Determine the (X, Y) coordinate at the center of the cell enclosing the given text.  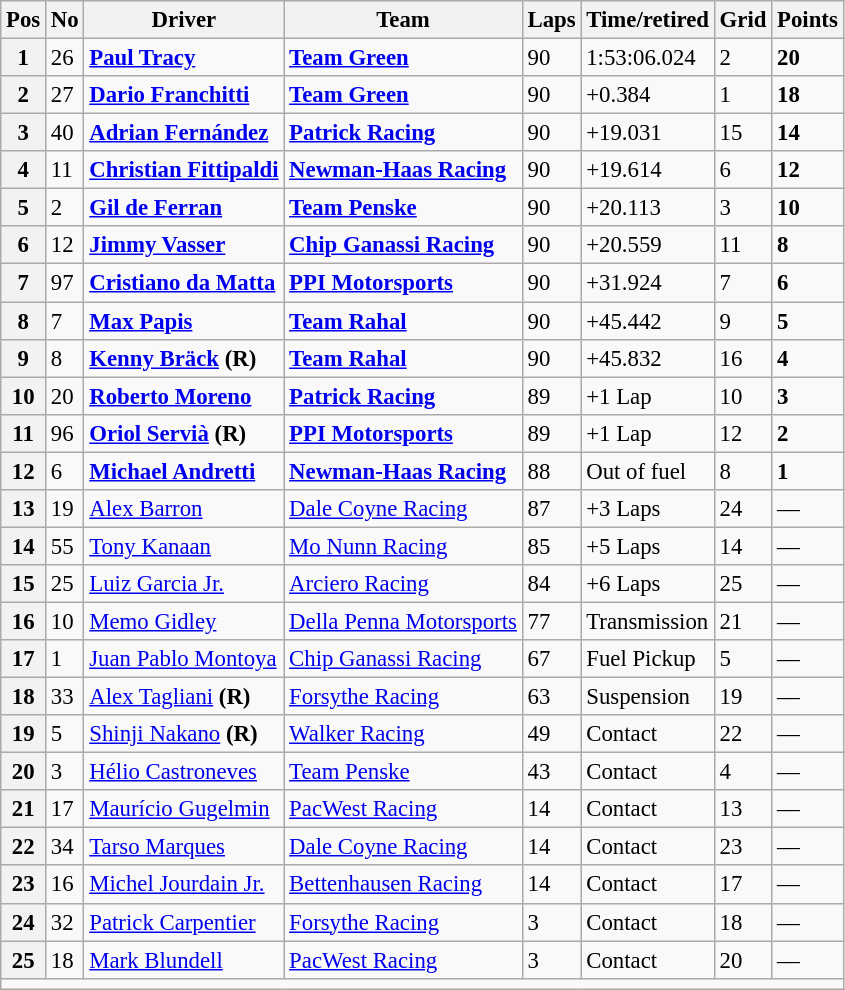
No (65, 20)
Memo Gidley (184, 621)
Alex Barron (184, 509)
63 (552, 697)
49 (552, 734)
+45.832 (648, 358)
Time/retired (648, 20)
Arciero Racing (403, 584)
+0.384 (648, 95)
43 (552, 772)
55 (65, 546)
32 (65, 922)
40 (65, 133)
Maurício Gugelmin (184, 809)
Della Penna Motorsports (403, 621)
+6 Laps (648, 584)
Tony Kanaan (184, 546)
Transmission (648, 621)
+31.924 (648, 283)
Luiz Garcia Jr. (184, 584)
97 (65, 283)
Grid (742, 20)
Walker Racing (403, 734)
Gil de Ferran (184, 208)
34 (65, 847)
Fuel Pickup (648, 659)
Mark Blundell (184, 960)
Suspension (648, 697)
Pos (24, 20)
1:53:06.024 (648, 58)
Bettenhausen Racing (403, 885)
Max Papis (184, 321)
Hélio Castroneves (184, 772)
Roberto Moreno (184, 396)
Jimmy Vasser (184, 245)
+5 Laps (648, 546)
77 (552, 621)
Tarso Marques (184, 847)
Oriol Servià (R) (184, 433)
+3 Laps (648, 509)
Mo Nunn Racing (403, 546)
88 (552, 471)
26 (65, 58)
27 (65, 95)
87 (552, 509)
Dario Franchitti (184, 95)
+20.559 (648, 245)
Paul Tracy (184, 58)
Alex Tagliani (R) (184, 697)
Juan Pablo Montoya (184, 659)
Adrian Fernández (184, 133)
+19.031 (648, 133)
+20.113 (648, 208)
Kenny Bräck (R) (184, 358)
67 (552, 659)
Michel Jourdain Jr. (184, 885)
Out of fuel (648, 471)
Christian Fittipaldi (184, 170)
Patrick Carpentier (184, 922)
Shinji Nakano (R) (184, 734)
96 (65, 433)
85 (552, 546)
Driver (184, 20)
Cristiano da Matta (184, 283)
Michael Andretti (184, 471)
Laps (552, 20)
Points (808, 20)
84 (552, 584)
33 (65, 697)
+45.442 (648, 321)
Team (403, 20)
+19.614 (648, 170)
